Detect which cell encompasses the target text, then output its (X, Y) center coordinate. 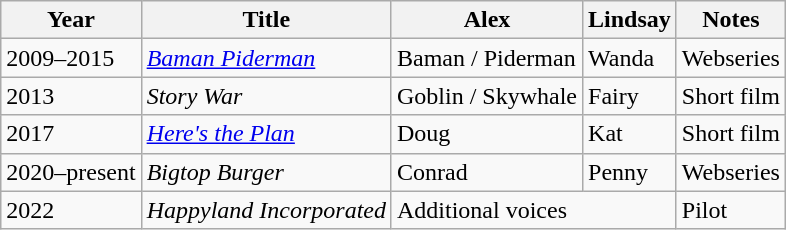
Pilot (730, 210)
Goblin / Skywhale (486, 96)
Fairy (630, 96)
2020–present (71, 172)
Baman / Piderman (486, 58)
Story War (266, 96)
Notes (730, 20)
2022 (71, 210)
Happyland Incorporated (266, 210)
Bigtop Burger (266, 172)
Baman Piderman (266, 58)
Here's the Plan (266, 134)
2013 (71, 96)
Wanda (630, 58)
Penny (630, 172)
2009–2015 (71, 58)
Alex (486, 20)
Title (266, 20)
Doug (486, 134)
2017 (71, 134)
Conrad (486, 172)
Additional voices (534, 210)
Kat (630, 134)
Year (71, 20)
Lindsay (630, 20)
